From the cell containing the given text, extract its center point as (X, Y) coordinate. 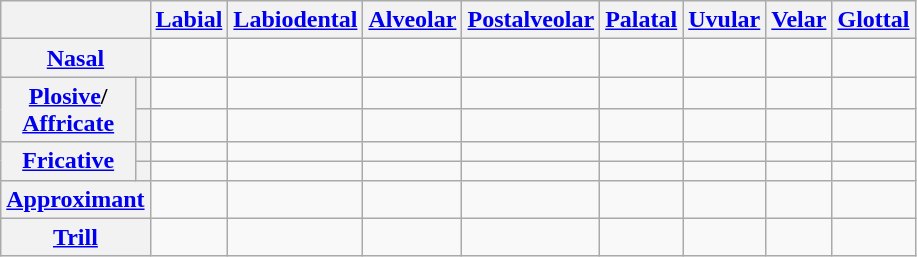
Palatal (642, 20)
Uvular (724, 20)
Labial (189, 20)
Labiodental (296, 20)
Fricative (68, 161)
Trill (76, 237)
Alveolar (412, 20)
Nasal (76, 58)
Plosive/Affricate (68, 110)
Glottal (874, 20)
Velar (799, 20)
Postalveolar (531, 20)
Approximant (76, 199)
